Capture the cell that displays the provided text and extract its (x, y) central coordinate. 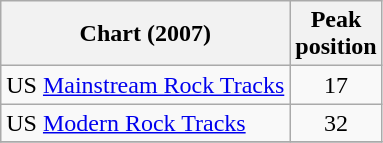
Peakposition (336, 34)
32 (336, 123)
Chart (2007) (146, 34)
US Modern Rock Tracks (146, 123)
US Mainstream Rock Tracks (146, 85)
17 (336, 85)
